Determine the [X, Y] coordinate at the center of the cell enclosing the given text.  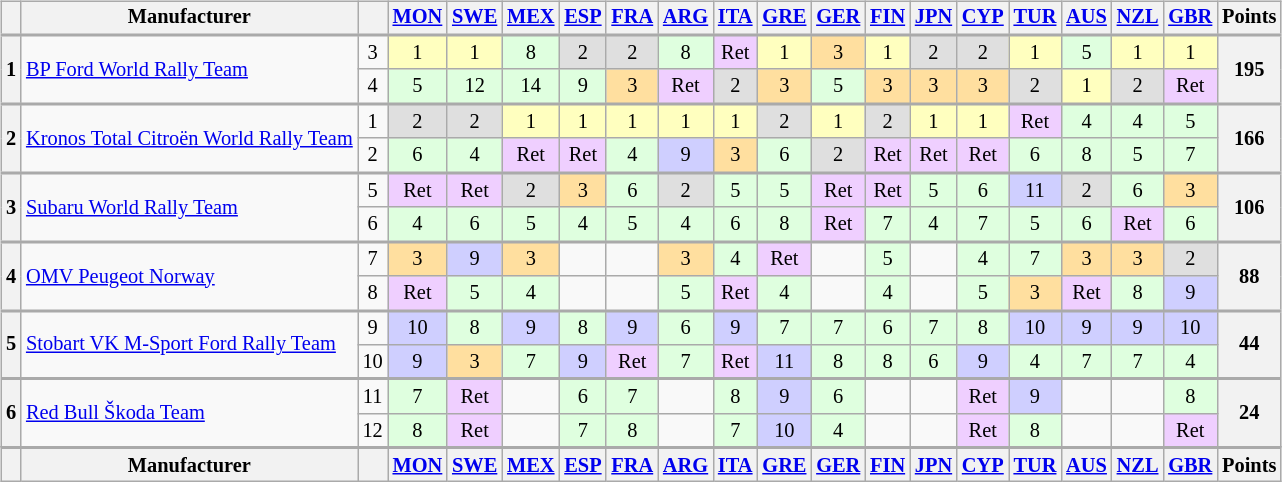
Red Bull Škoda Team [189, 413]
14 [530, 86]
24 [1249, 413]
Kronos Total Citroën World Rally Team [189, 138]
BP Ford World Rally Team [189, 70]
OMV Peugeot Norway [189, 276]
195 [1249, 70]
Subaru World Rally Team [189, 208]
88 [1249, 276]
44 [1249, 344]
Stobart VK M-Sport Ford Rally Team [189, 344]
106 [1249, 208]
166 [1249, 138]
